Extract the (x, y) coordinate from the center of the cell holding the provided text.  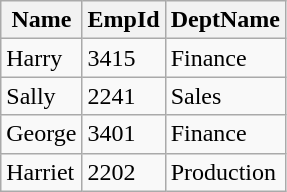
3401 (124, 134)
2202 (124, 172)
Name (42, 20)
Sally (42, 96)
George (42, 134)
Production (225, 172)
2241 (124, 96)
Harry (42, 58)
EmpId (124, 20)
Sales (225, 96)
3415 (124, 58)
Harriet (42, 172)
DeptName (225, 20)
